Scan for the cell matching the given text and deliver its [X, Y] coordinate at center. 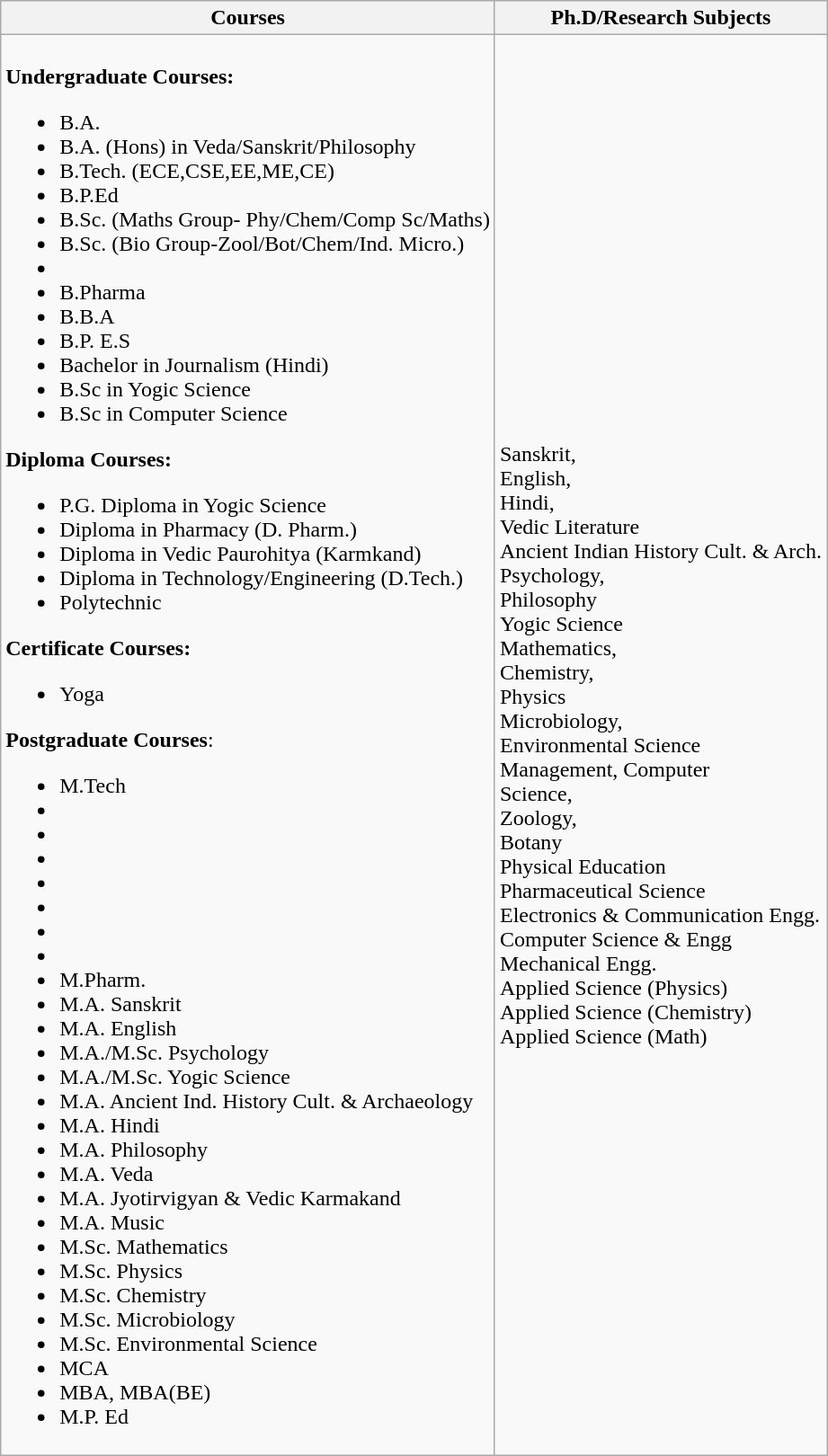
Courses [248, 18]
Ph.D/Research Subjects [660, 18]
